Search for the cell housing the specified text and yield its [X, Y] center coordinate. 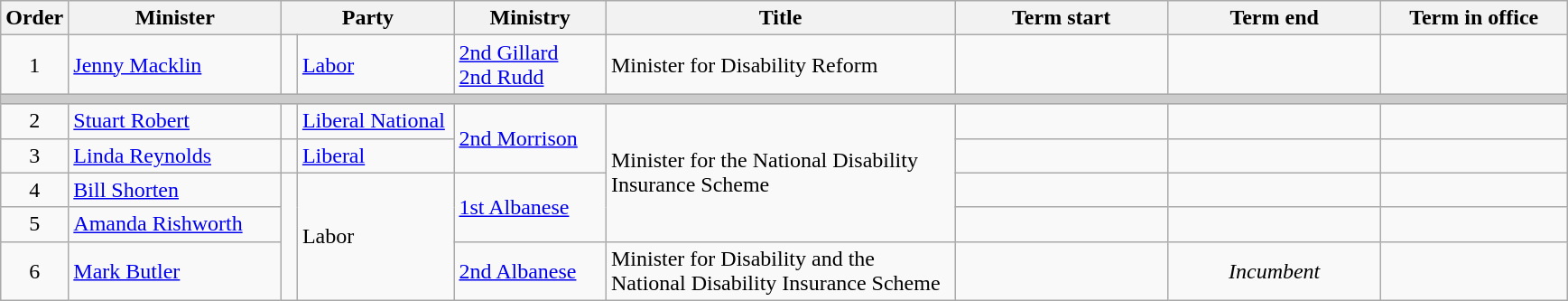
2nd Gillard2nd Rudd [531, 65]
2 [34, 121]
Ministry [531, 18]
1st Albanese [531, 207]
1 [34, 65]
Minister for Disability and the National Disability Insurance Scheme [780, 271]
Incumbent [1275, 271]
2nd Morrison [531, 138]
Title [780, 18]
Liberal National [376, 121]
Liberal [376, 155]
Term in office [1474, 18]
Minister for Disability Reform [780, 65]
Linda Reynolds [175, 155]
Party [368, 18]
Jenny Macklin [175, 65]
Bill Shorten [175, 190]
Stuart Robert [175, 121]
Minister [175, 18]
Amanda Rishworth [175, 224]
3 [34, 155]
4 [34, 190]
2nd Albanese [531, 271]
5 [34, 224]
Mark Butler [175, 271]
Term end [1275, 18]
6 [34, 271]
Order [34, 18]
Minister for the National Disability Insurance Scheme [780, 173]
Term start [1062, 18]
